Return [X, Y] of the center of cell containing provided text 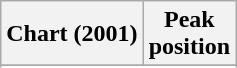
Chart (2001) [72, 34]
Peakposition [189, 34]
